Provide the (x, y) coordinate of the cell's center where the given text is located.  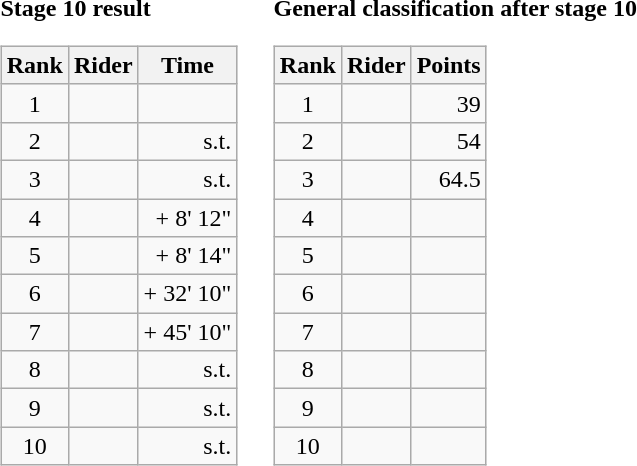
Points (448, 65)
39 (448, 103)
+ 32' 10" (188, 294)
+ 8' 12" (188, 217)
64.5 (448, 179)
54 (448, 141)
+ 45' 10" (188, 332)
+ 8' 14" (188, 256)
Time (188, 65)
